Capture the cell that displays the provided text and extract its [X, Y] central coordinate. 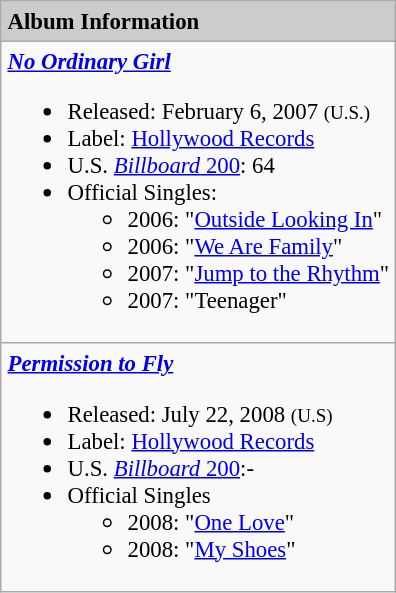
Permission to FlyReleased: July 22, 2008 (U.S)Label: Hollywood RecordsU.S. Billboard 200:-Official Singles2008: "One Love"2008: "My Shoes" [198, 468]
Album Information [198, 21]
